Search for the cell housing the specified text and yield its [X, Y] center coordinate. 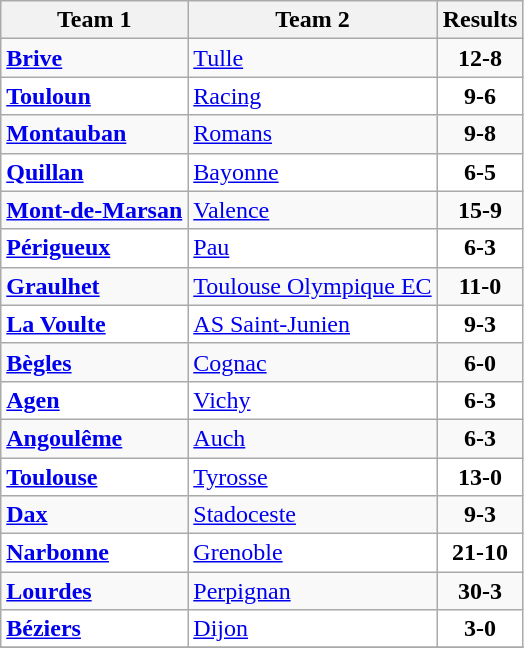
30-3 [480, 591]
Team 1 [94, 20]
Auch [312, 438]
Bayonne [312, 172]
13-0 [480, 477]
Toulouse [94, 477]
Bègles [94, 362]
Perpignan [312, 591]
AS Saint-Junien [312, 324]
12-8 [480, 58]
Agen [94, 400]
6-0 [480, 362]
Touloun [94, 96]
11-0 [480, 286]
9-6 [480, 96]
Tyrosse [312, 477]
Cognac [312, 362]
21-10 [480, 553]
Pau [312, 248]
Lourdes [94, 591]
Dijon [312, 629]
Périgueux [94, 248]
Quillan [94, 172]
Grenoble [312, 553]
Stadoceste [312, 515]
La Voulte [94, 324]
Team 2 [312, 20]
Montauban [94, 134]
15-9 [480, 210]
Mont-de-Marsan [94, 210]
Vichy [312, 400]
3-0 [480, 629]
Racing [312, 96]
9-8 [480, 134]
Graulhet [94, 286]
Brive [94, 58]
Tulle [312, 58]
Narbonne [94, 553]
Valence [312, 210]
Béziers [94, 629]
Results [480, 20]
Romans [312, 134]
Angoulême [94, 438]
Dax [94, 515]
Toulouse Olympique EC [312, 286]
6-5 [480, 172]
